Provide the (x, y) coordinate of the cell's center where the given text is located.  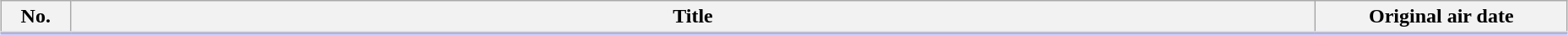
No. (35, 17)
Original air date (1441, 17)
Title (693, 17)
